From the cell containing the given text, extract its center point as [X, Y] coordinate. 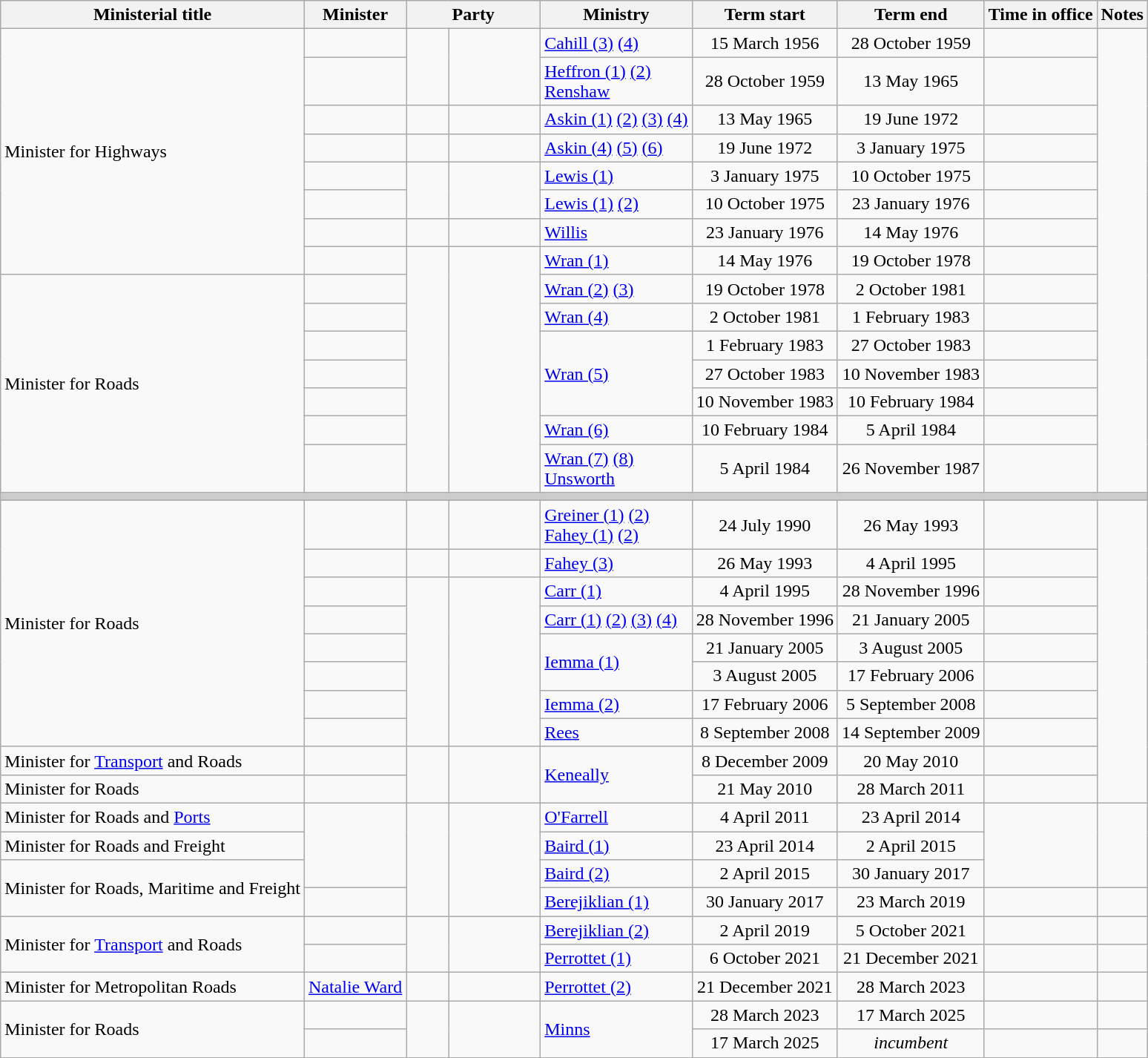
Perrottet (1) [616, 959]
Minister for Highways [153, 152]
Minister for Roads, Maritime and Freight [153, 888]
Term end [911, 15]
15 March 1956 [765, 43]
Ministerial title [153, 15]
Lewis (1) [616, 176]
5 September 2008 [911, 704]
Wran (1) [616, 260]
24 July 1990 [765, 525]
Iemma (1) [616, 662]
Baird (1) [616, 845]
incumbent [911, 1043]
Wran (4) [616, 317]
Rees [616, 732]
Term start [765, 15]
Carr (1) (2) (3) (4) [616, 620]
Time in office [1040, 15]
Iemma (2) [616, 704]
21 May 2010 [765, 789]
14 September 2009 [911, 732]
Wran (5) [616, 373]
2 April 2019 [765, 930]
Ministry [616, 15]
Minister for Roads and Freight [153, 845]
6 October 2021 [765, 959]
Carr (1) [616, 591]
Party [473, 15]
O'Farrell [616, 817]
20 May 2010 [911, 760]
Fahey (3) [616, 563]
Minister for Roads and Ports [153, 817]
Natalie Ward [354, 987]
Perrottet (2) [616, 987]
Heffron (1) (2)Renshaw [616, 82]
Askin (1) (2) (3) (4) [616, 119]
Minister for Metropolitan Roads [153, 987]
Notes [1122, 15]
Keneally [616, 775]
Wran (2) (3) [616, 289]
Lewis (1) (2) [616, 204]
4 April 2011 [765, 817]
5 October 2021 [911, 930]
Minister [354, 15]
Minns [616, 1029]
8 September 2008 [765, 732]
28 March 2011 [911, 789]
Askin (4) (5) (6) [616, 148]
23 March 2019 [911, 902]
26 November 1987 [911, 469]
8 December 2009 [765, 760]
Berejiklian (1) [616, 902]
Wran (7) (8)Unsworth [616, 469]
Wran (6) [616, 430]
Cahill (3) (4) [616, 43]
Greiner (1) (2)Fahey (1) (2) [616, 525]
Willis [616, 232]
Baird (2) [616, 874]
Berejiklian (2) [616, 930]
